Find where the given text appears and provide that cell's center as [x, y] coordinate. 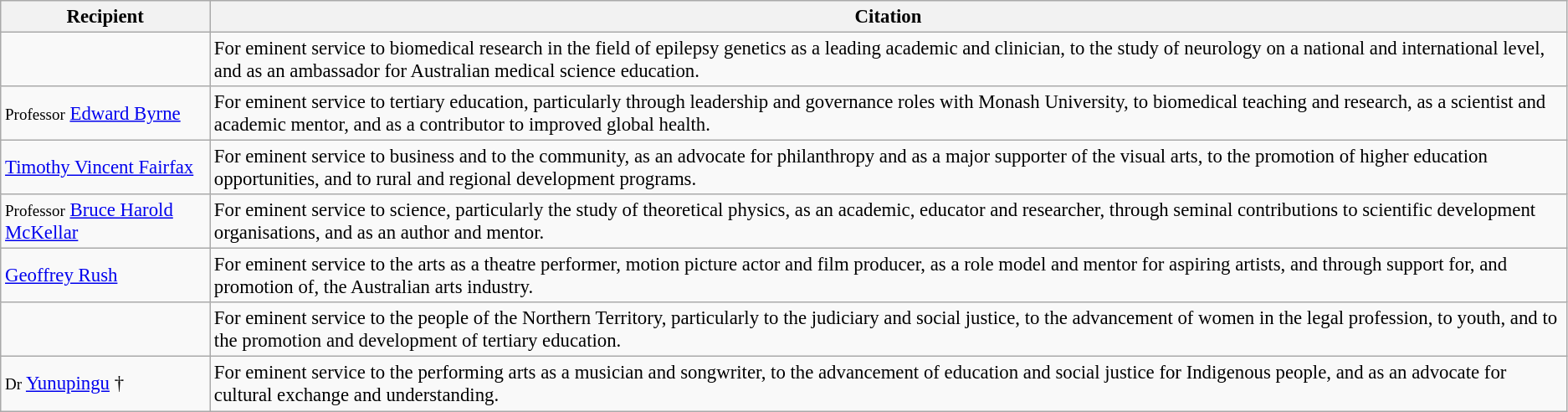
Professor Edward Byrne [105, 114]
Geoffrey Rush [105, 276]
Professor Bruce Harold McKellar [105, 221]
Recipient [105, 17]
Citation [889, 17]
Timothy Vincent Fairfax [105, 167]
Dr Yunupingu † [105, 384]
